Find where the given text appears and provide that cell's center as [X, Y] coordinate. 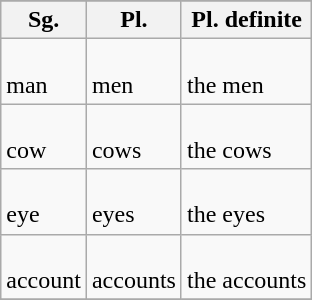
men [134, 72]
Pl. [134, 20]
cow [44, 136]
the men [246, 72]
eyes [134, 202]
the accounts [246, 266]
Sg. [44, 20]
accounts [134, 266]
Pl. definite [246, 20]
the eyes [246, 202]
account [44, 266]
eye [44, 202]
the cows [246, 136]
cows [134, 136]
man [44, 72]
